Return the (X, Y) coordinate for the center point of the cell that contains the specified text.  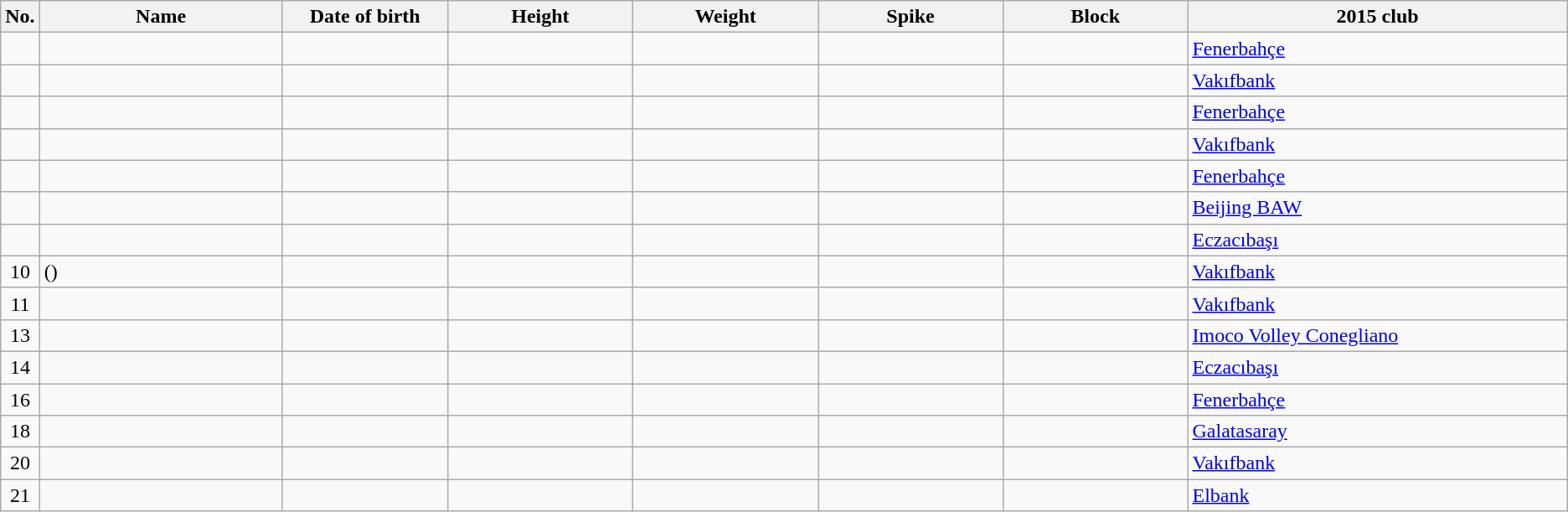
Beijing BAW (1377, 208)
21 (20, 495)
Galatasaray (1377, 432)
Block (1096, 17)
Name (161, 17)
13 (20, 335)
Spike (911, 17)
10 (20, 272)
Imoco Volley Conegliano (1377, 335)
() (161, 272)
20 (20, 463)
18 (20, 432)
2015 club (1377, 17)
Weight (725, 17)
No. (20, 17)
16 (20, 400)
Height (539, 17)
Elbank (1377, 495)
Date of birth (365, 17)
14 (20, 367)
11 (20, 303)
